From the cell containing the given text, extract its center point as (X, Y) coordinate. 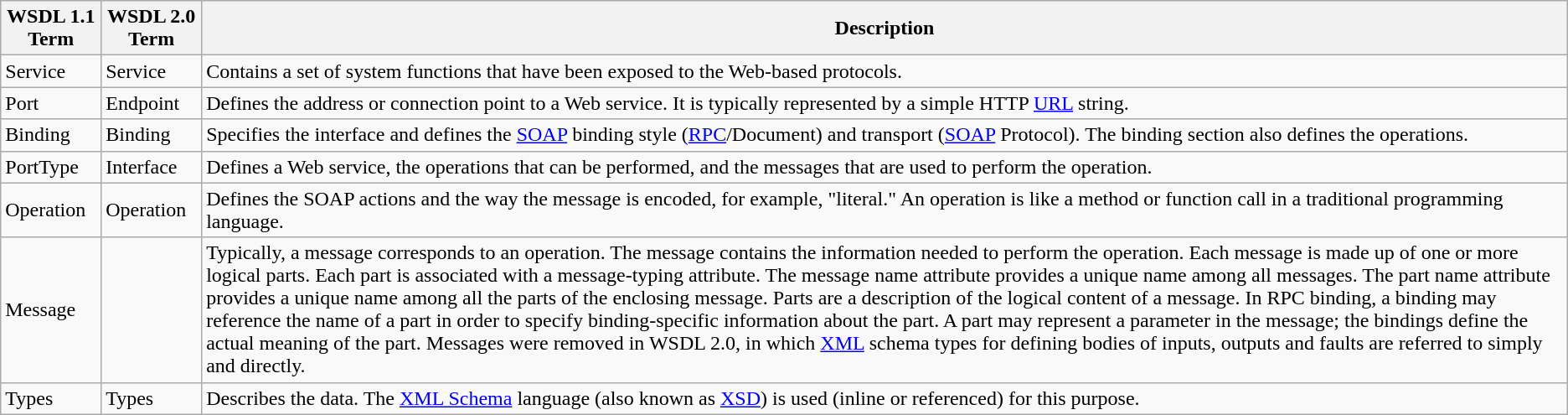
WSDL 2.0 Term (152, 29)
Contains a set of system functions that have been exposed to the Web-based protocols. (885, 71)
Describes the data. The XML Schema language (also known as XSD) is used (inline or referenced) for this purpose. (885, 398)
Message (51, 310)
Port (51, 103)
PortType (51, 167)
Defines the address or connection point to a Web service. It is typically represented by a simple HTTP URL string. (885, 103)
Endpoint (152, 103)
WSDL 1.1 Term (51, 29)
Defines a Web service, the operations that can be performed, and the messages that are used to perform the operation. (885, 167)
Description (885, 29)
Interface (152, 167)
